Determine the (X, Y) coordinate at the center of the cell enclosing the given text.  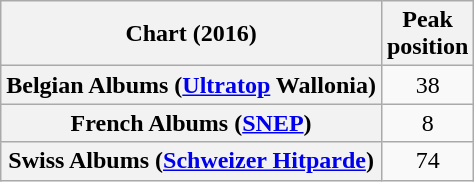
French Albums (SNEP) (192, 123)
Chart (2016) (192, 34)
74 (427, 161)
Swiss Albums (Schweizer Hitparde) (192, 161)
Peak position (427, 34)
38 (427, 85)
8 (427, 123)
Belgian Albums (Ultratop Wallonia) (192, 85)
